Return (x, y) of the center of cell containing provided text 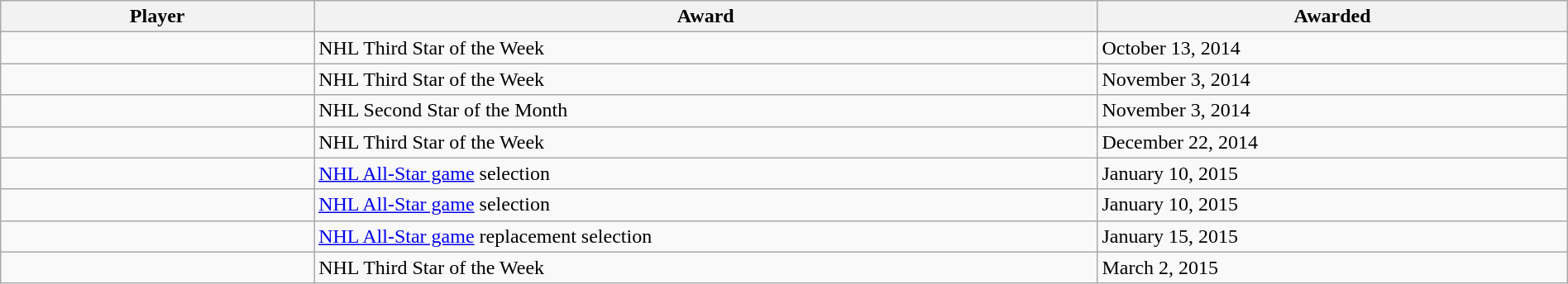
Awarded (1332, 17)
March 2, 2015 (1332, 267)
Award (706, 17)
December 22, 2014 (1332, 142)
NHL Second Star of the Month (706, 111)
October 13, 2014 (1332, 48)
NHL All-Star game replacement selection (706, 236)
January 15, 2015 (1332, 236)
Player (157, 17)
